Return (X, Y) of the center of cell containing provided text 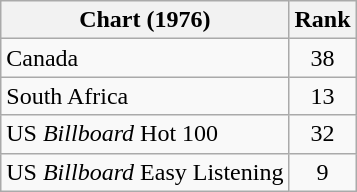
32 (322, 134)
US Billboard Hot 100 (145, 134)
38 (322, 58)
Rank (322, 20)
South Africa (145, 96)
13 (322, 96)
9 (322, 172)
US Billboard Easy Listening (145, 172)
Canada (145, 58)
Chart (1976) (145, 20)
